For the text-containing cell, return its midpoint in (x, y) coordinate format. 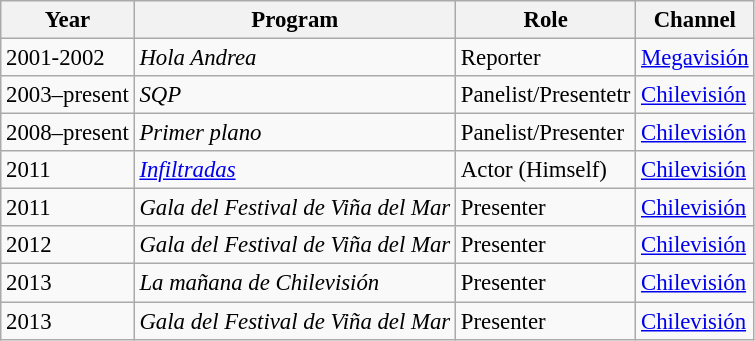
Role (546, 20)
Actor (Himself) (546, 170)
La mañana de Chilevisión (294, 283)
Primer plano (294, 133)
Panelist/Presentetr (546, 95)
Hola Andrea (294, 58)
2012 (68, 245)
2001-2002 (68, 58)
Channel (695, 20)
Megavisión (695, 58)
Reporter (546, 58)
Program (294, 20)
Panelist/Presenter (546, 133)
Year (68, 20)
2008–present (68, 133)
2003–present (68, 95)
Infiltradas (294, 170)
SQP (294, 95)
